For the text-containing cell, return its midpoint in (x, y) coordinate format. 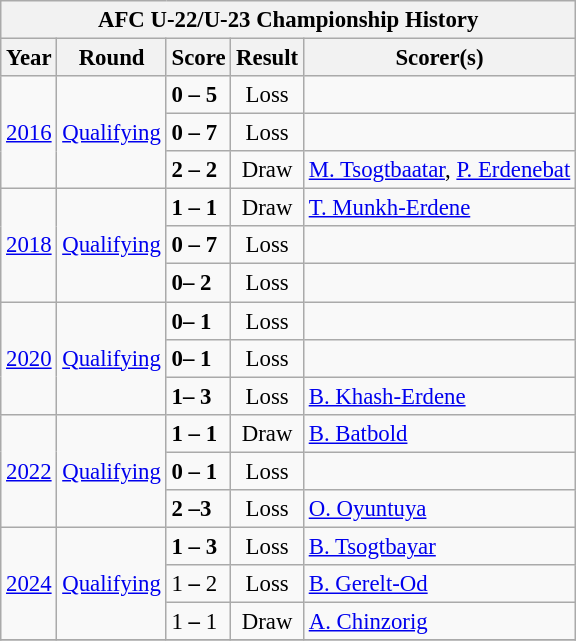
M. Tsogtbaatar, P. Erdenebat (439, 170)
1 – 2 (198, 584)
O. Oyuntuya (439, 509)
0– 2 (198, 283)
2024 (29, 584)
AFC U-22/U-23 Championship History (288, 20)
Year (29, 58)
Result (268, 58)
2016 (29, 132)
1 – 3 (198, 546)
A. Chinzorig (439, 621)
B. Tsogtbayar (439, 546)
Round (112, 58)
1– 3 (198, 396)
Score (198, 58)
B. Batbold (439, 433)
Scorer(s) (439, 58)
2018 (29, 246)
T. Munkh-Erdene (439, 208)
0 – 5 (198, 95)
B. Khash-Erdene (439, 396)
B. Gerelt-Od (439, 584)
0 – 1 (198, 471)
2 – 2 (198, 170)
2 –3 (198, 509)
2022 (29, 470)
2020 (29, 358)
